Provide the (X, Y) coordinate of the cell's center where the given text is located.  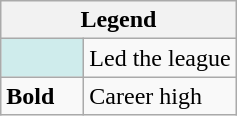
Legend (118, 20)
Career high (160, 96)
Bold (42, 96)
Led the league (160, 58)
